Extract the (X, Y) coordinate from the center of the cell holding the provided text.  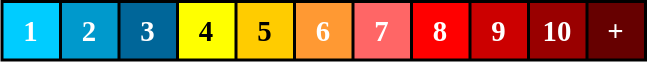
3 (148, 31)
+ (616, 31)
6 (323, 31)
4 (206, 31)
8 (440, 31)
10 (557, 31)
5 (265, 31)
1 (31, 31)
2 (89, 31)
9 (499, 31)
7 (382, 31)
